Determine the [X, Y] coordinate at the center of the cell enclosing the given text.  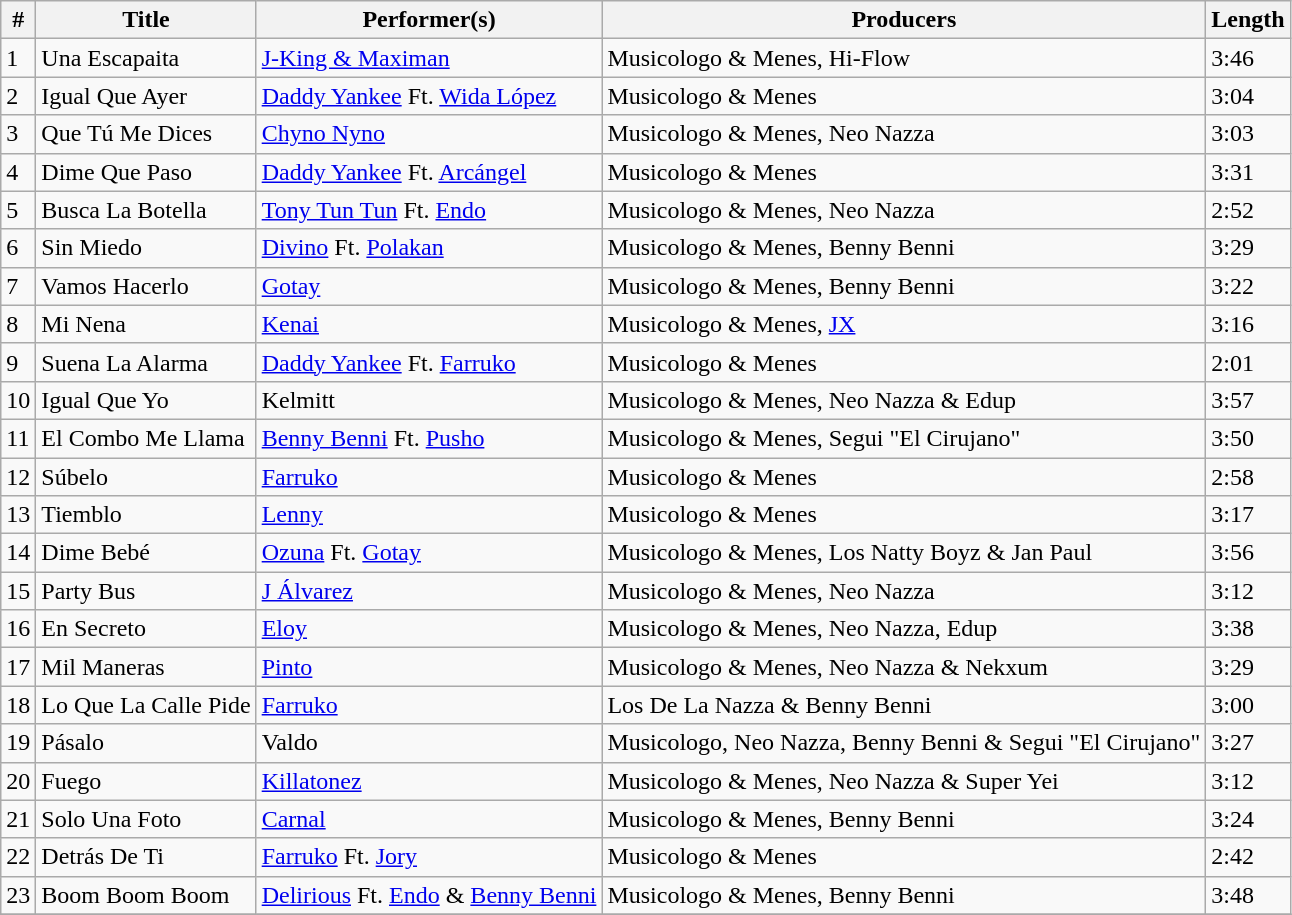
Fuego [146, 781]
2:52 [1248, 210]
Mi Nena [146, 324]
3:03 [1248, 134]
Una Escapaita [146, 58]
Delirious Ft. Endo & Benny Benni [429, 895]
Killatonez [429, 781]
Igual Que Ayer [146, 96]
Divino Ft. Polakan [429, 248]
19 [18, 743]
6 [18, 248]
Gotay [429, 286]
14 [18, 553]
23 [18, 895]
Vamos Hacerlo [146, 286]
Boom Boom Boom [146, 895]
Pásalo [146, 743]
2 [18, 96]
Lo Que La Calle Pide [146, 705]
Musicologo & Menes, Neo Nazza, Edup [904, 629]
12 [18, 477]
Benny Benni Ft. Pusho [429, 438]
Length [1248, 20]
Musicologo & Menes, Neo Nazza & Nekxum [904, 667]
Pinto [429, 667]
2:42 [1248, 857]
7 [18, 286]
Busca La Botella [146, 210]
Party Bus [146, 591]
Eloy [429, 629]
Chyno Nyno [429, 134]
J-King & Maximan [429, 58]
Daddy Yankee Ft. Farruko [429, 362]
4 [18, 172]
Lenny [429, 515]
Kelmitt [429, 400]
3 [18, 134]
3:00 [1248, 705]
21 [18, 819]
Carnal [429, 819]
# [18, 20]
8 [18, 324]
18 [18, 705]
9 [18, 362]
5 [18, 210]
17 [18, 667]
Detrás De Ti [146, 857]
3:31 [1248, 172]
Dime Bebé [146, 553]
Tony Tun Tun Ft. Endo [429, 210]
Musicologo & Menes, Neo Nazza & Edup [904, 400]
Kenai [429, 324]
Dime Que Paso [146, 172]
Musicologo & Menes, Hi-Flow [904, 58]
3:56 [1248, 553]
En Secreto [146, 629]
15 [18, 591]
Que Tú Me Dices [146, 134]
3:04 [1248, 96]
3:24 [1248, 819]
Musicologo & Menes, Neo Nazza & Super Yei [904, 781]
J Álvarez [429, 591]
3:38 [1248, 629]
Sin Miedo [146, 248]
11 [18, 438]
Súbelo [146, 477]
Title [146, 20]
El Combo Me Llama [146, 438]
3:16 [1248, 324]
Musicologo & Menes, JX [904, 324]
Los De La Nazza & Benny Benni [904, 705]
Performer(s) [429, 20]
1 [18, 58]
2:58 [1248, 477]
3:46 [1248, 58]
Valdo [429, 743]
Farruko Ft. Jory [429, 857]
Igual Que Yo [146, 400]
13 [18, 515]
Mil Maneras [146, 667]
10 [18, 400]
2:01 [1248, 362]
3:48 [1248, 895]
Suena La Alarma [146, 362]
Musicologo & Menes, Los Natty Boyz & Jan Paul [904, 553]
Musicologo & Menes, Segui "El Cirujano" [904, 438]
Tiemblo [146, 515]
3:57 [1248, 400]
16 [18, 629]
Daddy Yankee Ft. Wida López [429, 96]
20 [18, 781]
Musicologo, Neo Nazza, Benny Benni & Segui "El Cirujano" [904, 743]
Daddy Yankee Ft. Arcángel [429, 172]
Ozuna Ft. Gotay [429, 553]
22 [18, 857]
3:22 [1248, 286]
3:17 [1248, 515]
3:50 [1248, 438]
Solo Una Foto [146, 819]
3:27 [1248, 743]
Producers [904, 20]
